Output the [X, Y] coordinate of the center of the cell containing the given text.  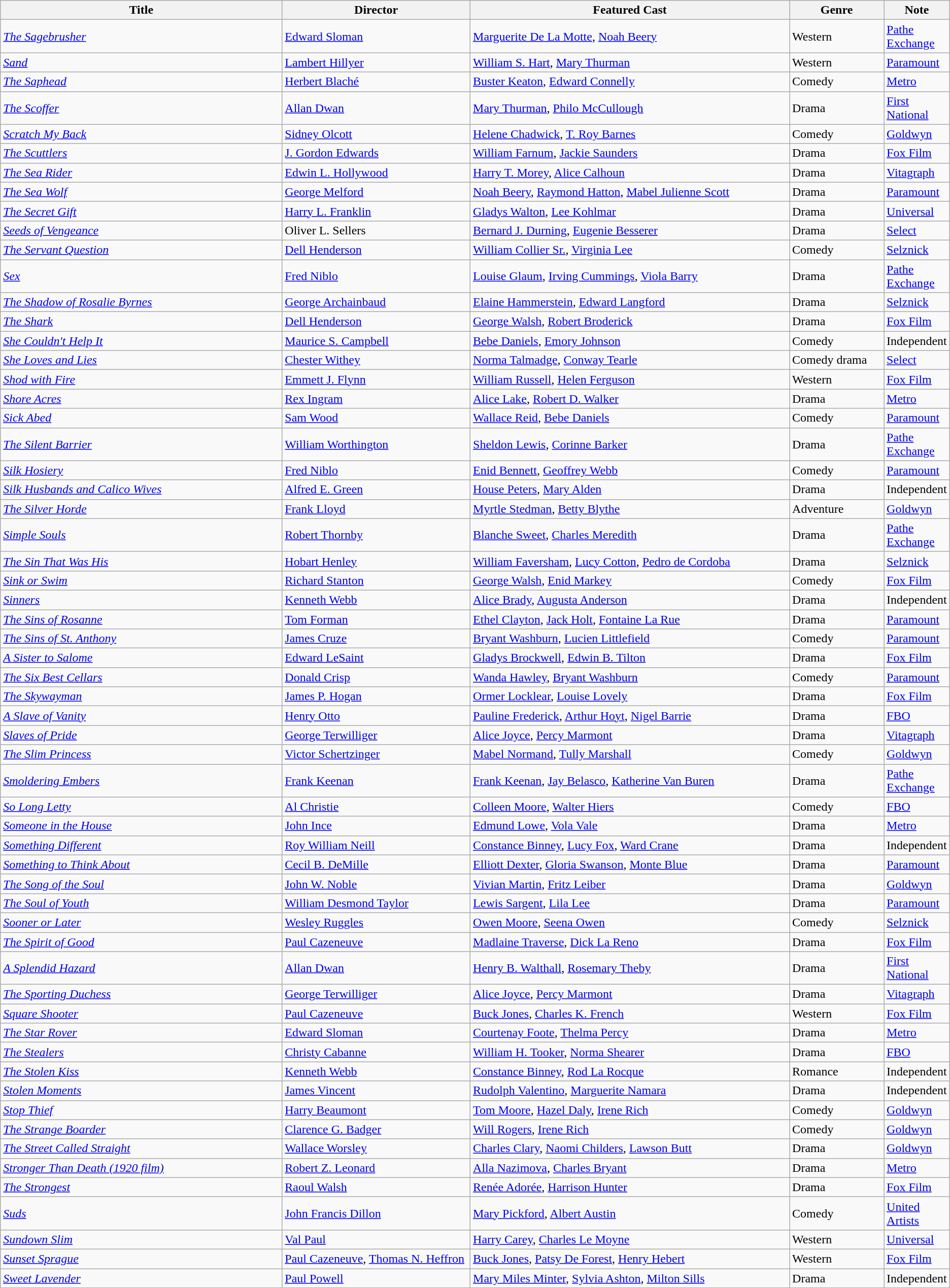
Frank Keenan [377, 780]
Buck Jones, Patsy De Forest, Henry Hebert [630, 1259]
Sidney Olcott [377, 134]
Elliott Dexter, Gloria Swanson, Monte Blue [630, 864]
Harry T. Morey, Alice Calhoun [630, 172]
Rudolph Valentino, Marguerite Namara [630, 1091]
William Desmond Taylor [377, 903]
George Archainbaud [377, 302]
William Faversham, Lucy Cotton, Pedro de Cordoba [630, 561]
John Francis Dillon [377, 1213]
Adventure [837, 509]
Seeds of Vengeance [141, 230]
William Collier Sr., Virginia Lee [630, 250]
The Stolen Kiss [141, 1071]
Maurice S. Campbell [377, 341]
The Silver Horde [141, 509]
Edmund Lowe, Vola Vale [630, 826]
The Saphead [141, 82]
Emmett J. Flynn [377, 379]
Romance [837, 1071]
Wesley Ruggles [377, 922]
So Long Letty [141, 807]
Sooner or Later [141, 922]
Oliver L. Sellers [377, 230]
Genre [837, 10]
Hobart Henley [377, 561]
The Sins of Rosanne [141, 619]
The Street Called Straight [141, 1148]
Robert Z. Leonard [377, 1168]
Renée Adorée, Harrison Hunter [630, 1187]
William Russell, Helen Ferguson [630, 379]
Vivian Martin, Fritz Leiber [630, 884]
Buck Jones, Charles K. French [630, 1014]
Sick Abed [141, 418]
Pauline Frederick, Arthur Hoyt, Nigel Barrie [630, 716]
Mabel Normand, Tully Marshall [630, 754]
Sweet Lavender [141, 1278]
Sam Wood [377, 418]
William Farnum, Jackie Saunders [630, 153]
The Servant Question [141, 250]
Silk Husbands and Calico Wives [141, 490]
Something to Think About [141, 864]
The Shadow of Rosalie Byrnes [141, 302]
J. Gordon Edwards [377, 153]
Something Different [141, 845]
Norma Talmadge, Conway Tearle [630, 360]
The Scuttlers [141, 153]
Alla Nazimova, Charles Bryant [630, 1168]
Gladys Brockwell, Edwin B. Tilton [630, 658]
William S. Hart, Mary Thurman [630, 62]
The Sins of St. Anthony [141, 639]
The Sagebrusher [141, 37]
The Sea Rider [141, 172]
The Sea Wolf [141, 192]
The Stealers [141, 1052]
Courtenay Foote, Thelma Percy [630, 1033]
Note [917, 10]
Title [141, 10]
Wanda Hawley, Bryant Washburn [630, 677]
Donald Crisp [377, 677]
Smoldering Embers [141, 780]
Colleen Moore, Walter Hiers [630, 807]
The Sin That Was His [141, 561]
Frank Keenan, Jay Belasco, Katherine Van Buren [630, 780]
Elaine Hammerstein, Edward Langford [630, 302]
Tom Moore, Hazel Daly, Irene Rich [630, 1110]
Herbert Blaché [377, 82]
Scratch My Back [141, 134]
Sinners [141, 600]
Stop Thief [141, 1110]
The Silent Barrier [141, 444]
A Sister to Salome [141, 658]
The Skywayman [141, 697]
Mary Thurman, Philo McCullough [630, 108]
Lambert Hillyer [377, 62]
Wallace Worsley [377, 1148]
Wallace Reid, Bebe Daniels [630, 418]
Paul Powell [377, 1278]
Madlaine Traverse, Dick La Reno [630, 942]
The Slim Princess [141, 754]
John W. Noble [377, 884]
Bernard J. Durning, Eugenie Besserer [630, 230]
Noah Beery, Raymond Hatton, Mabel Julienne Scott [630, 192]
The Star Rover [141, 1033]
Harry L. Franklin [377, 211]
Helene Chadwick, T. Roy Barnes [630, 134]
Gladys Walton, Lee Kohlmar [630, 211]
Comedy drama [837, 360]
Mary Pickford, Albert Austin [630, 1213]
Constance Binney, Lucy Fox, Ward Crane [630, 845]
Edward LeSaint [377, 658]
The Scoffer [141, 108]
Owen Moore, Seena Owen [630, 922]
Alice Lake, Robert D. Walker [630, 399]
William H. Tooker, Norma Shearer [630, 1052]
Rex Ingram [377, 399]
Stolen Moments [141, 1091]
A Slave of Vanity [141, 716]
She Couldn't Help It [141, 341]
Ormer Locklear, Louise Lovely [630, 697]
Robert Thornby [377, 535]
Marguerite De La Motte, Noah Beery [630, 37]
Simple Souls [141, 535]
James P. Hogan [377, 697]
Christy Cabanne [377, 1052]
Victor Schertzinger [377, 754]
The Sporting Duchess [141, 994]
Alfred E. Green [377, 490]
Sand [141, 62]
The Secret Gift [141, 211]
Constance Binney, Rod La Rocque [630, 1071]
William Worthington [377, 444]
Edwin L. Hollywood [377, 172]
Lewis Sargent, Lila Lee [630, 903]
Chester Withey [377, 360]
The Song of the Soul [141, 884]
The Strongest [141, 1187]
Louise Glaum, Irving Cummings, Viola Barry [630, 276]
Featured Cast [630, 10]
Roy William Neill [377, 845]
The Spirit of Good [141, 942]
Slaves of Pride [141, 735]
James Vincent [377, 1091]
George Walsh, Enid Markey [630, 580]
Suds [141, 1213]
Ethel Clayton, Jack Holt, Fontaine La Rue [630, 619]
James Cruze [377, 639]
She Loves and Lies [141, 360]
Director [377, 10]
Raoul Walsh [377, 1187]
Sink or Swim [141, 580]
Shod with Fire [141, 379]
Paul Cazeneuve, Thomas N. Heffron [377, 1259]
Al Christie [377, 807]
Bebe Daniels, Emory Johnson [630, 341]
The Soul of Youth [141, 903]
Someone in the House [141, 826]
United Artists [917, 1213]
Tom Forman [377, 619]
Myrtle Stedman, Betty Blythe [630, 509]
Sheldon Lewis, Corinne Barker [630, 444]
John Ince [377, 826]
Cecil B. DeMille [377, 864]
The Shark [141, 322]
Blanche Sweet, Charles Meredith [630, 535]
Mary Miles Minter, Sylvia Ashton, Milton Sills [630, 1278]
Sex [141, 276]
George Melford [377, 192]
Henry B. Walthall, Rosemary Theby [630, 968]
House Peters, Mary Alden [630, 490]
Square Shooter [141, 1014]
Sundown Slim [141, 1239]
Val Paul [377, 1239]
Richard Stanton [377, 580]
Stronger Than Death (1920 film) [141, 1168]
Frank Lloyd [377, 509]
Charles Clary, Naomi Childers, Lawson Butt [630, 1148]
George Walsh, Robert Broderick [630, 322]
Will Rogers, Irene Rich [630, 1129]
Alice Brady, Augusta Anderson [630, 600]
A Splendid Hazard [141, 968]
Enid Bennett, Geoffrey Webb [630, 470]
Buster Keaton, Edward Connelly [630, 82]
The Strange Boarder [141, 1129]
Harry Beaumont [377, 1110]
Shore Acres [141, 399]
Silk Hosiery [141, 470]
Bryant Washburn, Lucien Littlefield [630, 639]
Sunset Sprague [141, 1259]
Henry Otto [377, 716]
Harry Carey, Charles Le Moyne [630, 1239]
The Six Best Cellars [141, 677]
Clarence G. Badger [377, 1129]
